Detect which cell encompasses the target text, then output its [x, y] center coordinate. 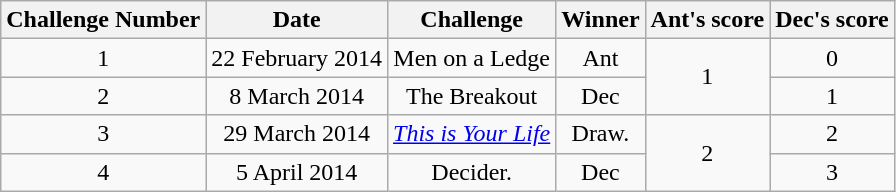
Ant [600, 58]
Ant's score [708, 20]
Decider. [472, 172]
Dec's score [832, 20]
8 March 2014 [297, 96]
Winner [600, 20]
29 March 2014 [297, 134]
Date [297, 20]
4 [104, 172]
The Breakout [472, 96]
Men on a Ledge [472, 58]
5 April 2014 [297, 172]
Draw. [600, 134]
Challenge Number [104, 20]
Challenge [472, 20]
22 February 2014 [297, 58]
This is Your Life [472, 134]
0 [832, 58]
